Output the (X, Y) coordinate of the center of the cell containing the given text.  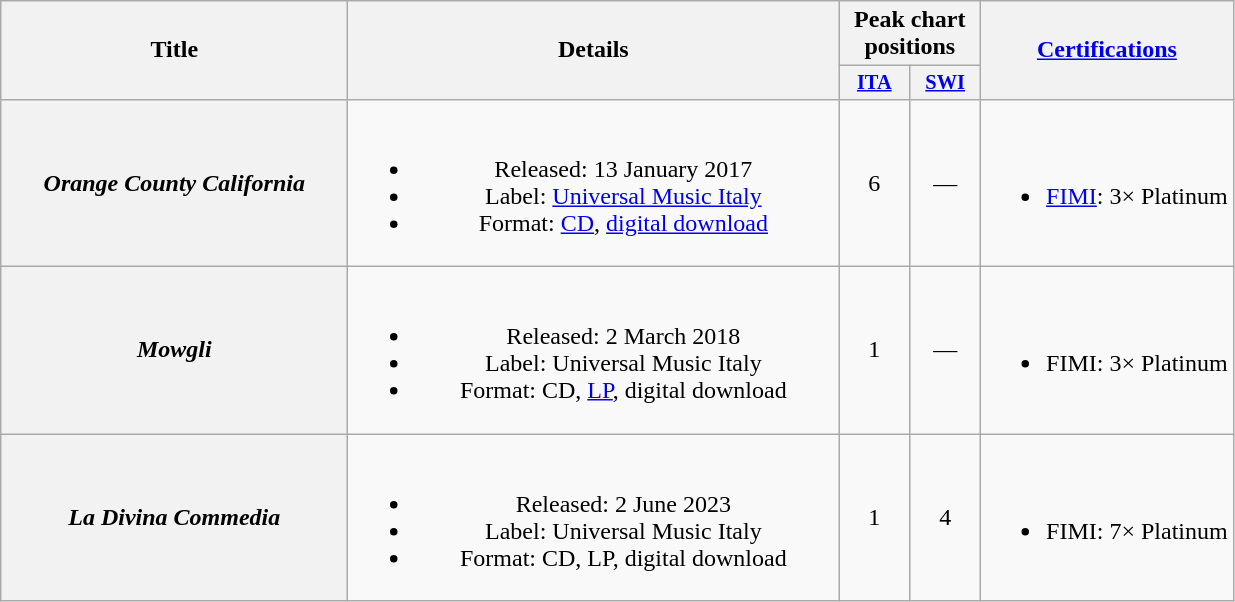
Peak chart positions (910, 34)
Title (174, 50)
SWI (946, 83)
4 (946, 518)
FIMI: 7× Platinum (1108, 518)
Mowgli (174, 350)
6 (874, 182)
ITA (874, 83)
Details (594, 50)
Orange County California (174, 182)
Released: 2 June 2023Label: Universal Music ItalyFormat: CD, LP, digital download (594, 518)
Released: 2 March 2018Label: Universal Music ItalyFormat: CD, LP, digital download (594, 350)
Certifications (1108, 50)
La Divina Commedia (174, 518)
Released: 13 January 2017Label: Universal Music ItalyFormat: CD, digital download (594, 182)
